Locate the cell with the specified text and output its [x, y] center coordinate. 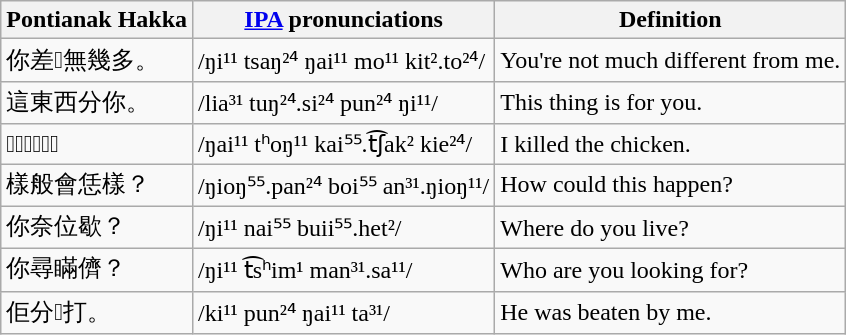
Who are you looking for? [670, 270]
Pontianak Hakka [97, 20]
/ŋi¹¹ tsaŋ²⁴ ŋai¹¹ mo¹¹ kit².to²⁴/ [344, 60]
You're not much different from me. [670, 60]
/ki¹¹ pun²⁴ ŋai¹¹ ta³¹/ [344, 312]
How could this happen? [670, 186]
/ŋai¹¹ tʰoŋ¹¹ kai⁵⁵.t͡ʃak² kie²⁴/ [344, 144]
樣般會恁樣？ [97, 186]
佢分𠊎打。 [97, 312]
你尋瞞儕？ [97, 270]
/ŋi¹¹ nai⁵⁵ buii⁵⁵.het²/ [344, 228]
𠊎劏該隻雞。 [97, 144]
這東西分你。 [97, 102]
This thing is for you. [670, 102]
Definition [670, 20]
你差𠊎無幾多。 [97, 60]
Where do you live? [670, 228]
IPA pronunciations [344, 20]
/ŋi¹¹ t͡sʰim¹ man³¹.sa¹¹/ [344, 270]
I killed the chicken. [670, 144]
你奈位歇？ [97, 228]
/lia³¹ tuŋ²⁴.si²⁴ pun²⁴ ŋi¹¹/ [344, 102]
He was beaten by me. [670, 312]
/ŋioŋ⁵⁵.pan²⁴ boi⁵⁵ an³¹.ŋioŋ¹¹/ [344, 186]
